Find where the given text appears and provide that cell's center as (X, Y) coordinate. 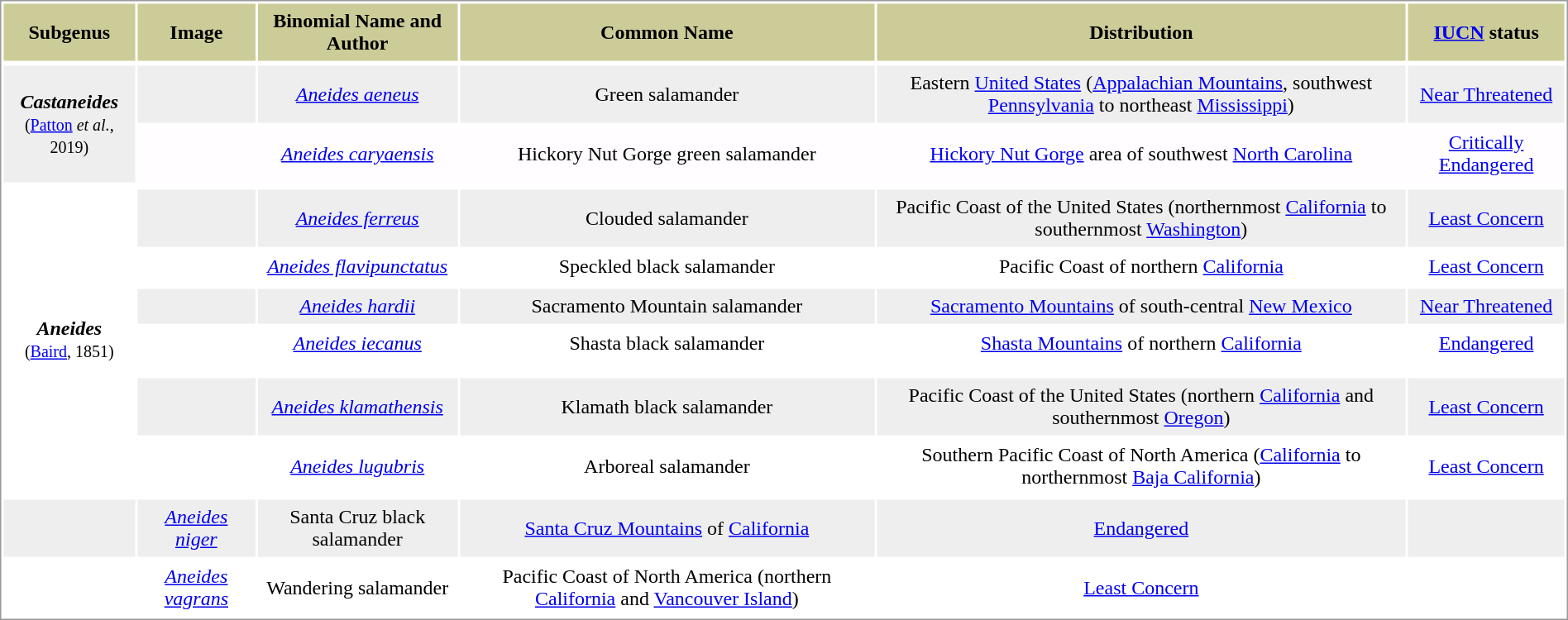
Sacramento Mountain salamander (667, 307)
Binomial Name and Author (357, 31)
Critically Endangered (1487, 154)
Aneides aeneus (357, 94)
Subgenus (69, 31)
Eastern United States (Appalachian Mountains, southwest Pennsylvania to northeast Mississippi) (1141, 94)
Aneides lugubris (357, 466)
Aneides(Baird, 1851) (69, 341)
Aneides klamathensis (357, 407)
Pacific Coast of North America (northern California and Vancouver Island) (667, 587)
Santa Cruz Mountains of California (667, 527)
Hickory Nut Gorge green salamander (667, 154)
Shasta Mountains of northern California (1141, 343)
Southern Pacific Coast of North America (California to northernmost Baja California) (1141, 466)
Arboreal salamander (667, 466)
Distribution (1141, 31)
Shasta black salamander (667, 343)
Pacific Coast of the United States (northern California and southernmost Oregon) (1141, 407)
Santa Cruz black salamander (357, 527)
Speckled black salamander (667, 267)
Image (196, 31)
Sacramento Mountains of south-central New Mexico (1141, 307)
Green salamander (667, 94)
Aneides caryaensis (357, 154)
Castaneides(Patton et al., 2019) (69, 124)
Pacific Coast of the United States (northernmost California to southernmost Washington) (1141, 218)
Aneides flavipunctatus (357, 267)
Pacific Coast of northern California (1141, 267)
Aneides hardii (357, 307)
Aneides niger (196, 527)
Aneides iecanus (357, 343)
Aneides vagrans (196, 587)
Clouded salamander (667, 218)
Common Name (667, 31)
Hickory Nut Gorge area of southwest North Carolina (1141, 154)
Klamath black salamander (667, 407)
Aneides ferreus (357, 218)
IUCN status (1487, 31)
Wandering salamander (357, 587)
